Provide the (X, Y) coordinate of the cell's center where the given text is located.  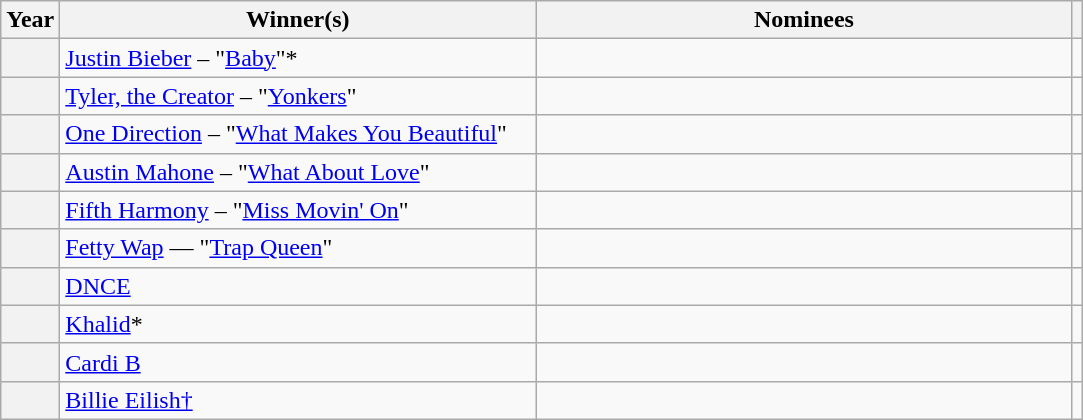
Austin Mahone – "What About Love" (298, 172)
Fifth Harmony – "Miss Movin' On" (298, 210)
Khalid* (298, 324)
DNCE (298, 286)
Justin Bieber – "Baby"* (298, 58)
Fetty Wap — "Trap Queen" (298, 248)
Winner(s) (298, 20)
Billie Eilish† (298, 400)
Year (30, 20)
Tyler, the Creator – "Yonkers" (298, 96)
Nominees (804, 20)
One Direction – "What Makes You Beautiful" (298, 134)
Cardi B (298, 362)
